Locate the cell with the specified text and output its [x, y] center coordinate. 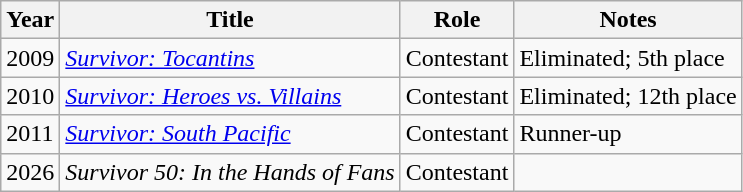
2010 [30, 96]
Survivor: Tocantins [230, 58]
Eliminated; 5th place [628, 58]
Runner-up [628, 134]
Role [457, 20]
2009 [30, 58]
2011 [30, 134]
Title [230, 20]
Survivor 50: In the Hands of Fans [230, 172]
Eliminated; 12th place [628, 96]
Notes [628, 20]
Survivor: South Pacific [230, 134]
2026 [30, 172]
Survivor: Heroes vs. Villains [230, 96]
Year [30, 20]
